Output the [X, Y] coordinate of the center of the cell containing the given text.  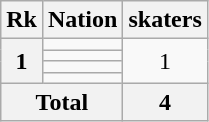
Rk [22, 20]
Nation [82, 20]
skaters [165, 20]
4 [165, 102]
Total [62, 102]
